Scan for the cell matching the given text and deliver its [X, Y] coordinate at center. 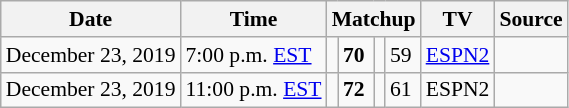
70 [356, 55]
11:00 p.m. EST [254, 90]
Source [530, 19]
TV [458, 19]
Date [91, 19]
7:00 p.m. EST [254, 55]
72 [356, 90]
61 [403, 90]
Time [254, 19]
Matchup [374, 19]
59 [403, 55]
